Identify which cell holds the provided text, then report its (x, y) central coordinate. 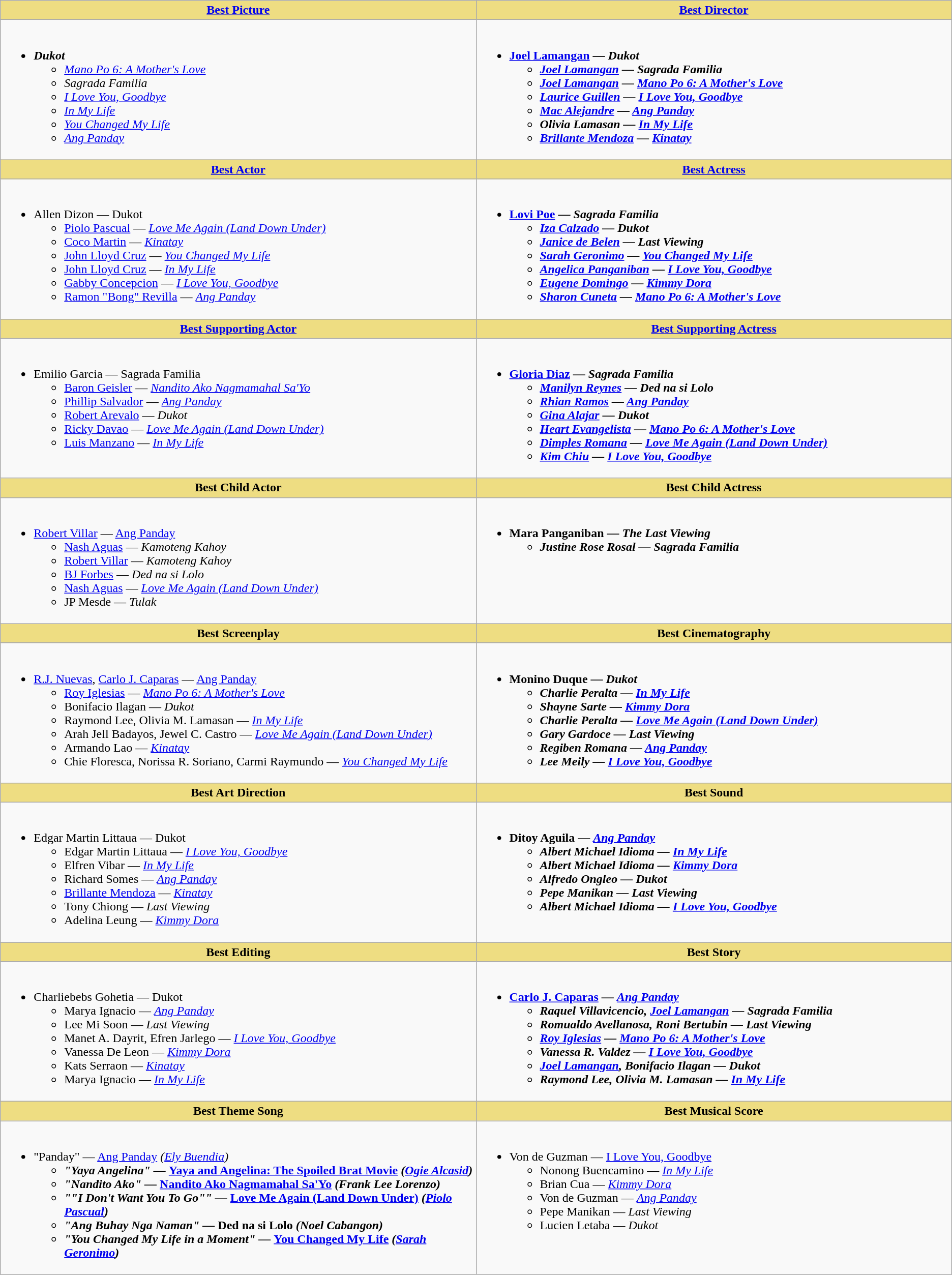
Mara Panganiban — The Last ViewingJustine Rose Rosal — Sagrada Familia (714, 560)
Best Sound (714, 792)
Best Musical Score (714, 1111)
Best Director (714, 10)
Best Theme Song (238, 1111)
Best Actor (238, 169)
Best Picture (238, 10)
Best Story (714, 952)
Best Cinematography (714, 633)
Best Child Actress (714, 488)
Best Editing (238, 952)
Best Art Direction (238, 792)
Best Supporting Actor (238, 329)
DukotMano Po 6: A Mother's LoveSagrada FamiliaI Love You, GoodbyeIn My LifeYou Changed My LifeAng Panday (238, 90)
Best Supporting Actress (714, 329)
Best Screenplay (238, 633)
Best Child Actor (238, 488)
Best Actress (714, 169)
